Pinpoint the cell where the given text exists, returning its [x, y] midpoint coordinate. 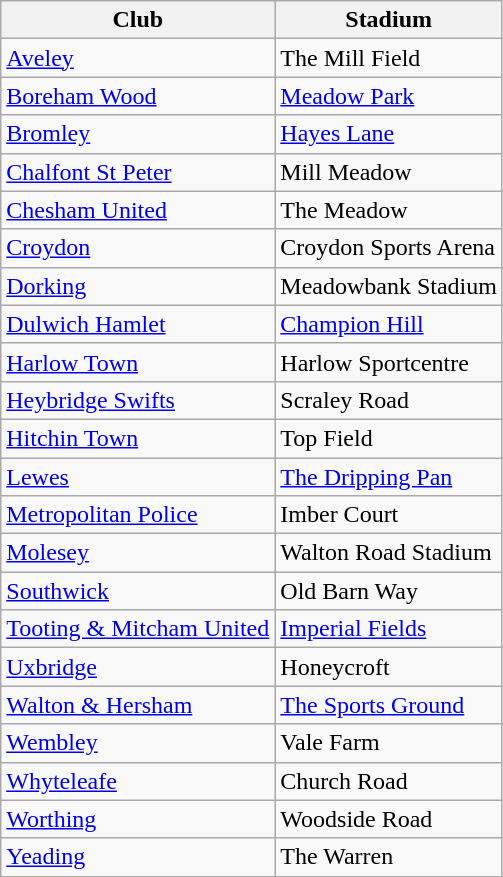
Tooting & Mitcham United [138, 629]
Croydon Sports Arena [389, 248]
Dorking [138, 286]
Lewes [138, 477]
Southwick [138, 591]
Vale Farm [389, 743]
Metropolitan Police [138, 515]
Mill Meadow [389, 172]
The Mill Field [389, 58]
Church Road [389, 781]
Imperial Fields [389, 629]
Old Barn Way [389, 591]
The Sports Ground [389, 705]
Whyteleafe [138, 781]
Worthing [138, 819]
Walton Road Stadium [389, 553]
Imber Court [389, 515]
Bromley [138, 134]
Honeycroft [389, 667]
Club [138, 20]
Meadowbank Stadium [389, 286]
Uxbridge [138, 667]
Wembley [138, 743]
Scraley Road [389, 400]
Top Field [389, 438]
Chesham United [138, 210]
Harlow Sportcentre [389, 362]
Hayes Lane [389, 134]
Molesey [138, 553]
Walton & Hersham [138, 705]
Dulwich Hamlet [138, 324]
The Dripping Pan [389, 477]
Heybridge Swifts [138, 400]
Champion Hill [389, 324]
Croydon [138, 248]
Meadow Park [389, 96]
The Warren [389, 857]
Aveley [138, 58]
Stadium [389, 20]
Boreham Wood [138, 96]
Yeading [138, 857]
Hitchin Town [138, 438]
Harlow Town [138, 362]
Woodside Road [389, 819]
The Meadow [389, 210]
Chalfont St Peter [138, 172]
